Output the (x, y) coordinate of the center of the cell containing the given text.  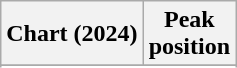
Chart (2024) (72, 34)
Peakposition (189, 34)
